Pinpoint the cell where the given text exists, returning its [x, y] midpoint coordinate. 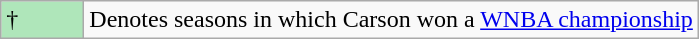
Denotes seasons in which Carson won a WNBA championship [392, 20]
† [42, 20]
